Return [X, Y] of the center of cell containing provided text 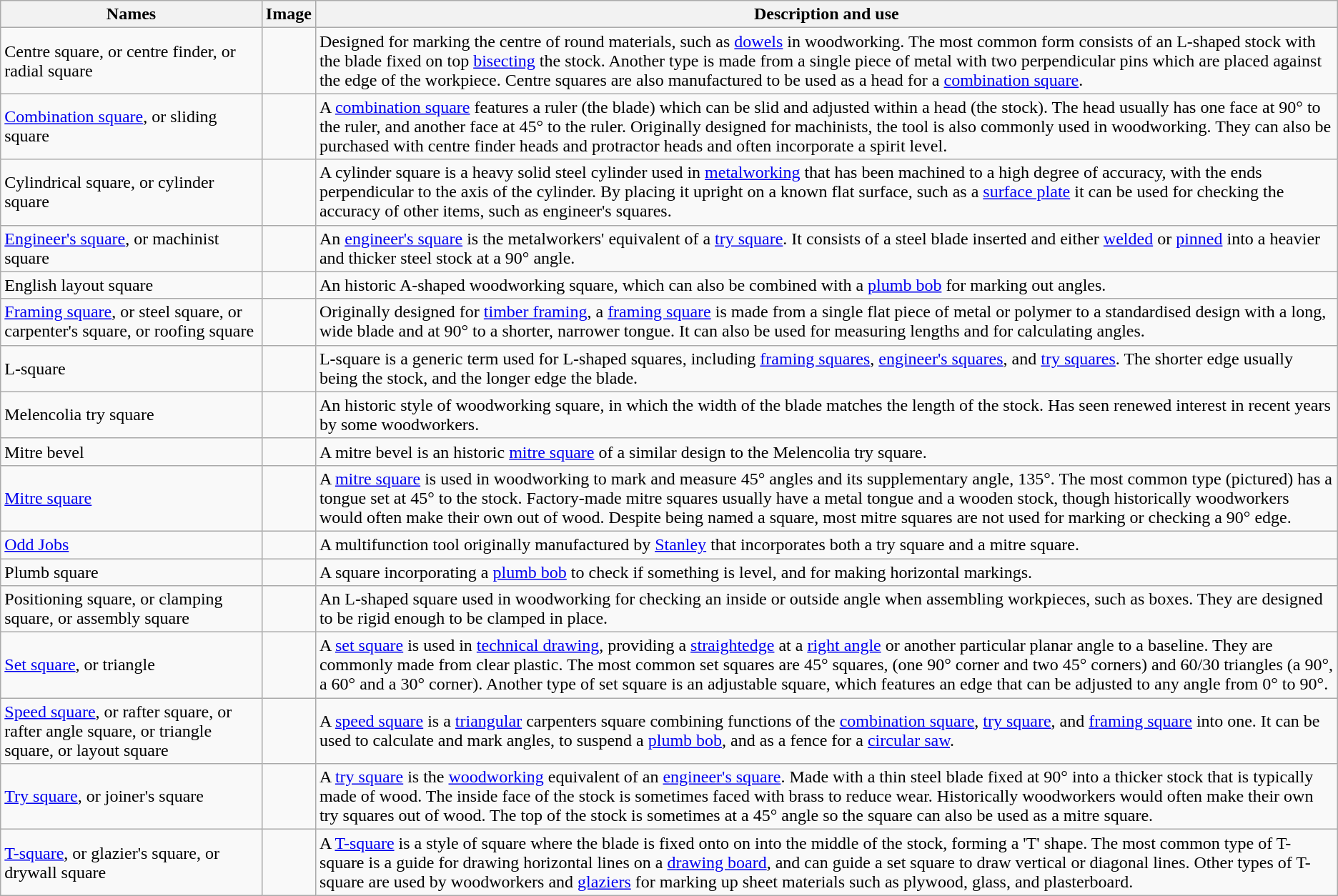
Plumb square [132, 572]
Description and use [826, 14]
Engineer's square, or machinist square [132, 249]
Framing square, or steel square, or carpenter's square, or roofing square [132, 322]
Odd Jobs [132, 544]
Set square, or triangle [132, 665]
Combination square, or sliding square [132, 126]
English layout square [132, 285]
L-square [132, 369]
Speed square, or rafter square, or rafter angle square, or triangle square, or layout square [132, 731]
A multifunction tool originally manufactured by Stanley that incorporates both a try square and a mitre square. [826, 544]
A mitre bevel is an historic mitre square of a similar design to the Melencolia try square. [826, 452]
T-square, or glazier's square, or drywall square [132, 862]
An historic A-shaped woodworking square, which can also be combined with a plumb bob for marking out angles. [826, 285]
Image [289, 14]
Cylindrical square, or cylinder square [132, 192]
Melencolia try square [132, 414]
A square incorporating a plumb bob to check if something is level, and for making horizontal markings. [826, 572]
Mitre bevel [132, 452]
Positioning square, or clamping square, or assembly square [132, 609]
Mitre square [132, 498]
Try square, or joiner's square [132, 797]
Centre square, or centre finder, or radial square [132, 61]
Names [132, 14]
